Identify which cell holds the provided text, then report its (x, y) central coordinate. 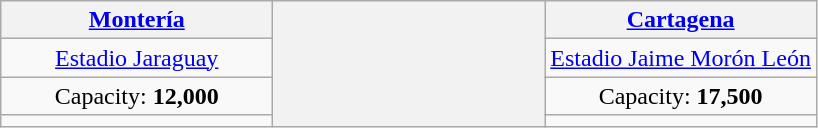
Estadio Jaime Morón León (681, 58)
Capacity: 17,500 (681, 96)
Capacity: 12,000 (137, 96)
Montería (137, 20)
Estadio Jaraguay (137, 58)
Cartagena (681, 20)
